Determine the [x, y] coordinate at the center of the cell enclosing the given text.  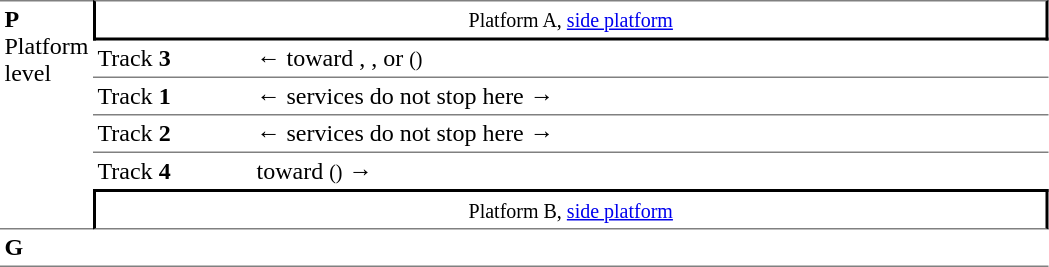
PPlatform level [46, 115]
Platform A, side platform [571, 20]
Platform B, side platform [571, 209]
Track 3 [172, 59]
← toward , , or () [650, 59]
Track 2 [172, 135]
toward () → [650, 171]
Track 1 [172, 97]
Track 4 [172, 171]
